Return the (x, y) coordinate for the center point of the cell that contains the specified text.  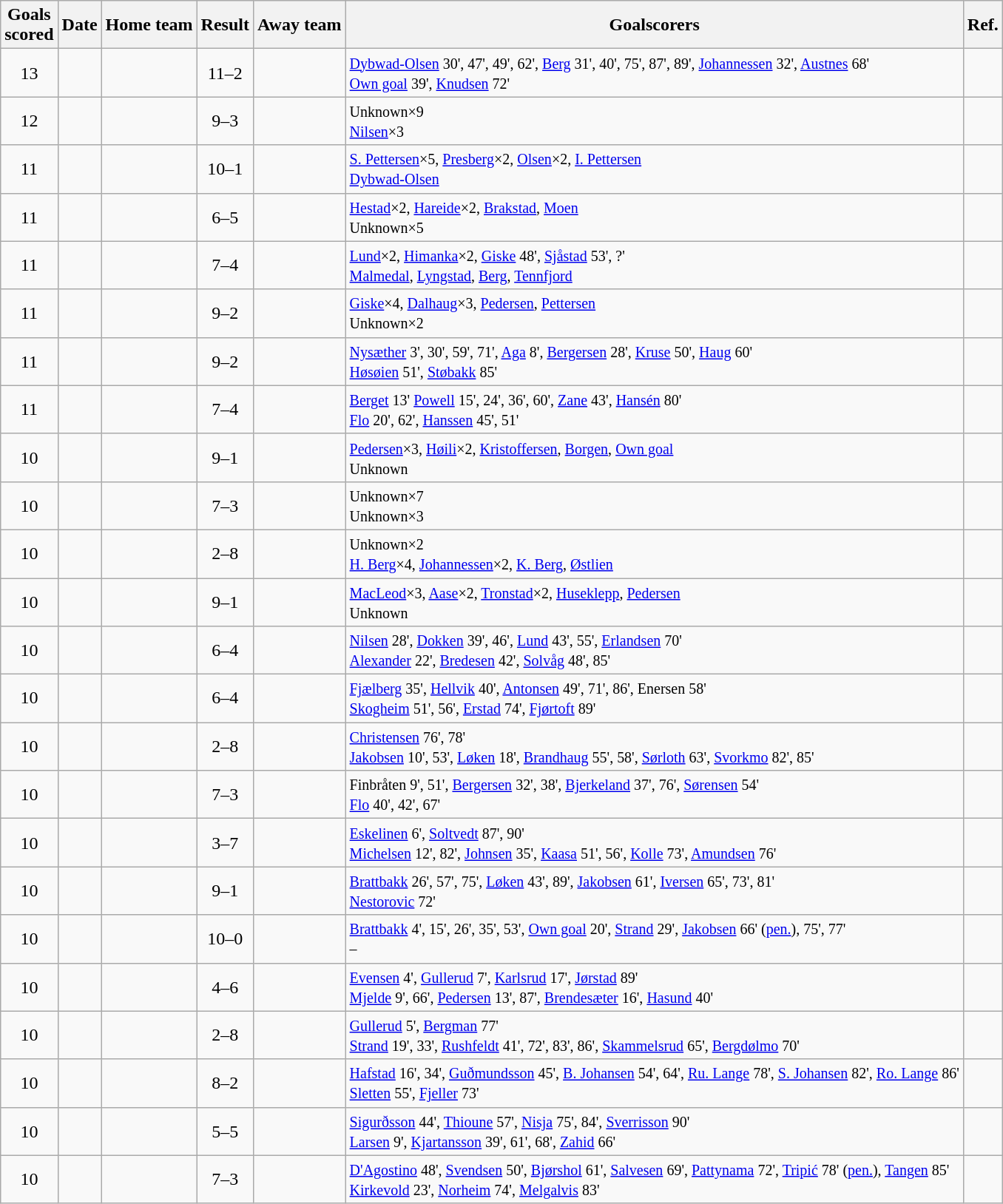
Hafstad 16', 34', Guðmundsson 45', B. Johansen 54', 64', Ru. Lange 78', S. Johansen 82', Ro. Lange 86' Sletten 55', Fjeller 73' (654, 1083)
Ref. (982, 25)
Date (80, 25)
Sigurðsson 44', Thioune 57', Nisja 75', 84', Sverrisson 90' Larsen 9', Kjartansson 39', 61', 68', Zahid 66' (654, 1132)
Brattbakk 26', 57', 75', Løken 43', 89', Jakobsen 61', Iversen 65', 73', 81' Nestorovic 72' (654, 890)
Away team (299, 25)
9–3 (225, 121)
8–2 (225, 1083)
Dybwad-Olsen 30', 47', 49', 62', Berg 31', 40', 75', 87', 89', Johannessen 32', Austnes 68' Own goal 39', Knudsen 72' (654, 72)
Gullerud 5', Bergman 77' Strand 19', 33', Rushfeldt 41', 72', 83', 86', Skammelsrud 65', Bergdølmo 70' (654, 1035)
Fjælberg 35', Hellvik 40', Antonsen 49', 71', 86', Enersen 58' Skogheim 51', 56', Erstad 74', Fjørtoft 89' (654, 698)
Berget 13' Powell 15', 24', 36', 60', Zane 43', Hansén 80' Flo 20', 62', Hanssen 45', 51' (654, 410)
10–0 (225, 939)
10–1 (225, 169)
5–5 (225, 1132)
Result (225, 25)
Lund×2, Himanka×2, Giske 48', Sjåstad 53', ?'Malmedal, Lyngstad, Berg, Tennfjord (654, 265)
Pedersen×3, Høili×2, Kristoffersen, Borgen, Own goal Unknown (654, 457)
Nysæther 3', 30', 59', 71', Aga 8', Bergersen 28', Kruse 50', Haug 60' Høsøien 51', Støbakk 85' (654, 361)
Goals scored (30, 25)
Goalscorers (654, 25)
Home team (149, 25)
11–2 (225, 72)
Giske×4, Dalhaug×3, Pedersen, Pettersen Unknown×2 (654, 314)
Hestad×2, Hareide×2, Brakstad, Moen Unknown×5 (654, 217)
Unknown×7 Unknown×3 (654, 506)
3–7 (225, 843)
Finbråten 9', 51', Bergersen 32', 38', Bjerkeland 37', 76', Sørensen 54' Flo 40', 42', 67' (654, 794)
Nilsen 28', Dokken 39', 46', Lund 43', 55', Erlandsen 70'Alexander 22', Bredesen 42', Solvåg 48', 85' (654, 651)
12 (30, 121)
6–5 (225, 217)
Christensen 76', 78' Jakobsen 10', 53', Løken 18', Brandhaug 55', 58', Sørloth 63', Svorkmo 82', 85' (654, 747)
Unknown×2 H. Berg×4, Johannessen×2, K. Berg, Østlien (654, 553)
Unknown×9 Nilsen×3 (654, 121)
4–6 (225, 987)
D'Agostino 48', Svendsen 50', Bjørshol 61', Salvesen 69', Pattynama 72', Tripić 78' (pen.), Tangen 85' Kirkevold 23', Norheim 74', Melgalvis 83' (654, 1179)
Evensen 4', Gullerud 7', Karlsrud 17', Jørstad 89' Mjelde 9', 66', Pedersen 13', 87', Brendesæter 16', Hasund 40' (654, 987)
MacLeod×3, Aase×2, Tronstad×2, Huseklepp, Pedersen Unknown (654, 602)
S. Pettersen×5, Presberg×2, Olsen×2, I. Pettersen Dybwad-Olsen (654, 169)
13 (30, 72)
Eskelinen 6', Soltvedt 87', 90' Michelsen 12', 82', Johnsen 35', Kaasa 51', 56', Kolle 73', Amundsen 76' (654, 843)
Brattbakk 4', 15', 26', 35', 53', Own goal 20', Strand 29', Jakobsen 66' (pen.), 75', 77' – (654, 939)
